Return the [X, Y] coordinate for the center point of the cell that contains the specified text.  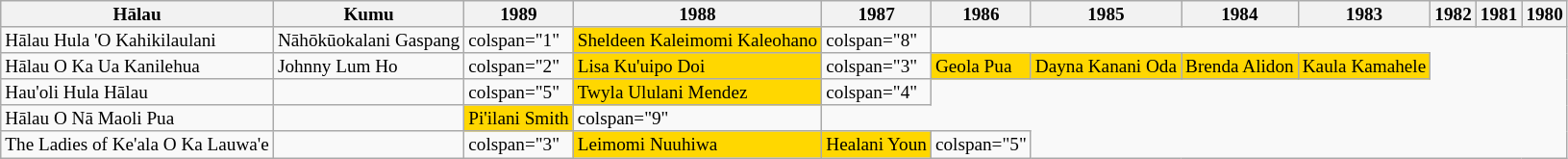
1987 [877, 13]
Pi'ilani Smith [519, 118]
1980 [1545, 13]
Nāhōkūokalani Gaspang [368, 40]
1989 [519, 13]
colspan="2" [519, 66]
Kumu [368, 13]
Geola Pua [981, 66]
1986 [981, 13]
colspan="9" [698, 118]
Lisa Ku'uipo Doi [698, 66]
Sheldeen Kaleimomi Kaleohano [698, 40]
Kaula Kamahele [1364, 66]
Hālau O Ka Ua Kanilehua [137, 66]
Brenda Alidon [1240, 66]
colspan="8" [877, 40]
Hālau O Nā Maoli Pua [137, 118]
1983 [1364, 13]
colspan="4" [877, 93]
colspan="1" [519, 40]
Leimomi Nuuhiwa [698, 145]
1981 [1499, 13]
1984 [1240, 13]
Dayna Kanani Oda [1106, 66]
Hālau Hula 'O Kahikilaulani [137, 40]
1985 [1106, 13]
The Ladies of Ke'ala O Ka Lauwa'e [137, 145]
Hau'oli Hula Hālau [137, 93]
1982 [1454, 13]
1988 [698, 13]
Hālau [137, 13]
Johnny Lum Ho [368, 66]
Healani Youn [877, 145]
Twyla Ululani Mendez [698, 93]
